For the text-containing cell, return its midpoint in [x, y] coordinate format. 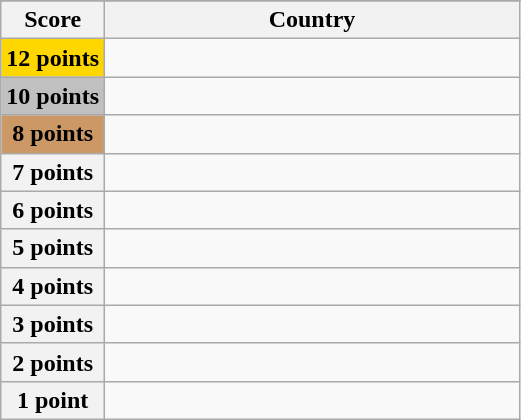
6 points [53, 210]
3 points [53, 324]
7 points [53, 172]
5 points [53, 248]
12 points [53, 58]
8 points [53, 134]
4 points [53, 286]
Score [53, 20]
10 points [53, 96]
Country [312, 20]
1 point [53, 400]
2 points [53, 362]
